Find where the given text appears and provide that cell's center as [X, Y] coordinate. 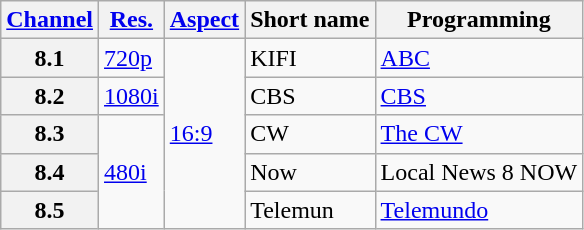
Res. [132, 20]
480i [132, 172]
Local News 8 NOW [479, 172]
8.2 [50, 96]
Telemun [310, 210]
16:9 [204, 134]
CW [310, 134]
720p [132, 58]
8.1 [50, 58]
8.4 [50, 172]
1080i [132, 96]
Aspect [204, 20]
Channel [50, 20]
ABC [479, 58]
8.5 [50, 210]
Short name [310, 20]
Programming [479, 20]
Telemundo [479, 210]
8.3 [50, 134]
The CW [479, 134]
Now [310, 172]
KIFI [310, 58]
